Capture the cell that displays the provided text and extract its (x, y) central coordinate. 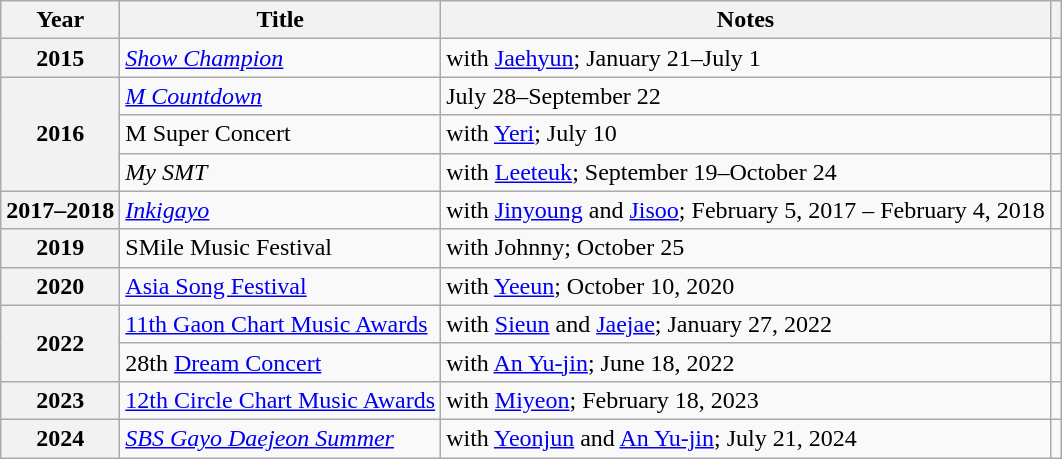
with Johnny; October 25 (746, 248)
with Miyeon; February 18, 2023 (746, 400)
M Super Concert (280, 134)
Asia Song Festival (280, 286)
M Countdown (280, 96)
July 28–September 22 (746, 96)
with Yeonjun and An Yu-jin; July 21, 2024 (746, 438)
2023 (60, 400)
with Sieun and Jaejae; January 27, 2022 (746, 324)
My SMT (280, 172)
Notes (746, 20)
2016 (60, 134)
2020 (60, 286)
2022 (60, 343)
11th Gaon Chart Music Awards (280, 324)
28th Dream Concert (280, 362)
SMile Music Festival (280, 248)
Year (60, 20)
with Jinyoung and Jisoo; February 5, 2017 – February 4, 2018 (746, 210)
Show Champion (280, 58)
12th Circle Chart Music Awards (280, 400)
2017–2018 (60, 210)
2019 (60, 248)
with Jaehyun; January 21–July 1 (746, 58)
2015 (60, 58)
Inkigayo (280, 210)
2024 (60, 438)
with Leeteuk; September 19–October 24 (746, 172)
SBS Gayo Daejeon Summer (280, 438)
with Yeri; July 10 (746, 134)
with Yeeun; October 10, 2020 (746, 286)
with An Yu-jin; June 18, 2022 (746, 362)
Title (280, 20)
